For the text-containing cell, return its midpoint in [X, Y] coordinate format. 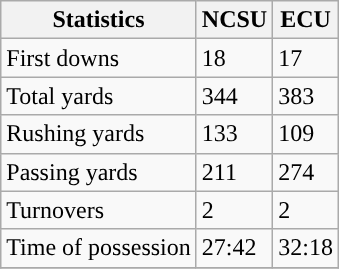
Passing yards [99, 172]
Statistics [99, 20]
133 [234, 134]
NCSU [234, 20]
18 [234, 58]
ECU [306, 20]
344 [234, 96]
274 [306, 172]
Time of possession [99, 248]
383 [306, 96]
Total yards [99, 96]
109 [306, 134]
17 [306, 58]
32:18 [306, 248]
Rushing yards [99, 134]
211 [234, 172]
First downs [99, 58]
Turnovers [99, 210]
27:42 [234, 248]
